Return the (x, y) coordinate for the center point of the cell that contains the specified text.  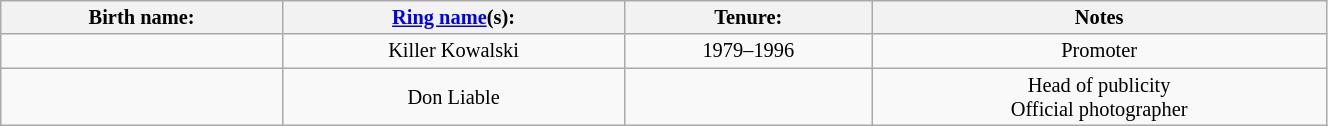
Killer Kowalski (453, 51)
Head of publicityOfficial photographer (1100, 97)
Notes (1100, 17)
Tenure: (748, 17)
1979–1996 (748, 51)
Promoter (1100, 51)
Ring name(s): (453, 17)
Birth name: (142, 17)
Don Liable (453, 97)
